For the text-containing cell, return its midpoint in (x, y) coordinate format. 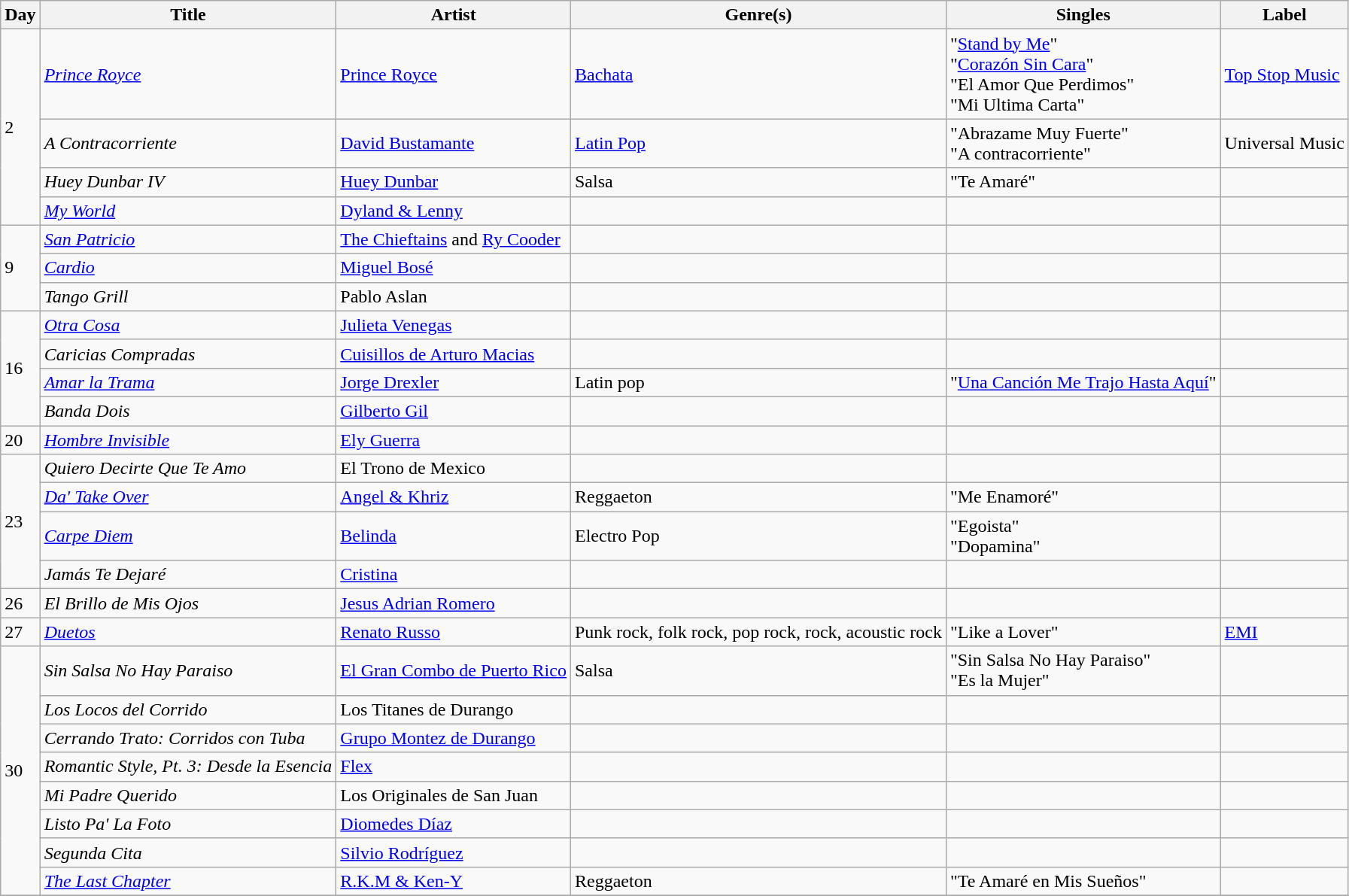
El Gran Combo de Puerto Rico (454, 671)
27 (20, 632)
Cristina (454, 575)
Cerrando Trato: Corridos con Tuba (188, 738)
Listo Pa' La Foto (188, 824)
"Egoista""Dopamina" (1083, 536)
Latin pop (758, 382)
Title (188, 15)
San Patricio (188, 239)
Duetos (188, 632)
9 (20, 268)
"Abrazame Muy Fuerte""A contracorriente" (1083, 143)
Belinda (454, 536)
Sin Salsa No Hay Paraiso (188, 671)
El Brillo de Mis Ojos (188, 603)
2 (20, 127)
Mi Padre Querido (188, 795)
Segunda Cita (188, 852)
Singles (1083, 15)
Ely Guerra (454, 440)
Renato Russo (454, 632)
"Like a Lover" (1083, 632)
R.K.M & Ken-Y (454, 881)
Caricias Compradas (188, 354)
Latin Pop (758, 143)
The Last Chapter (188, 881)
Tango Grill (188, 296)
Huey Dunbar IV (188, 182)
20 (20, 440)
Top Stop Music (1284, 74)
Hombre Invisible (188, 440)
16 (20, 368)
El Trono de Mexico (454, 469)
Cuisillos de Arturo Macias (454, 354)
Los Titanes de Durango (454, 709)
Los Locos del Corrido (188, 709)
The Chieftains and Ry Cooder (454, 239)
Jamás Te Dejaré (188, 575)
Silvio Rodríguez (454, 852)
"Te Amaré en Mis Sueños" (1083, 881)
Punk rock, folk rock, pop rock, rock, acoustic rock (758, 632)
"Sin Salsa No Hay Paraiso""Es la Mujer" (1083, 671)
Miguel Bosé (454, 268)
Huey Dunbar (454, 182)
"Te Amaré" (1083, 182)
"Me Enamoré" (1083, 497)
Cardio (188, 268)
Jorge Drexler (454, 382)
Otra Cosa (188, 325)
Dyland & Lenny (454, 211)
"Stand by Me""Corazón Sin Cara""El Amor Que Perdimos""Mi Ultima Carta" (1083, 74)
Artist (454, 15)
Universal Music (1284, 143)
Quiero Decirte Que Te Amo (188, 469)
Jesus Adrian Romero (454, 603)
Pablo Aslan (454, 296)
David Bustamante (454, 143)
Banda Dois (188, 411)
My World (188, 211)
23 (20, 522)
Genre(s) (758, 15)
A Contracorriente (188, 143)
Carpe Diem (188, 536)
Angel & Khriz (454, 497)
26 (20, 603)
Flex (454, 767)
Label (1284, 15)
"Una Canción Me Trajo Hasta Aquí" (1083, 382)
Romantic Style, Pt. 3: Desde la Esencia (188, 767)
Bachata (758, 74)
Da' Take Over (188, 497)
Los Originales de San Juan (454, 795)
Grupo Montez de Durango (454, 738)
Day (20, 15)
Diomedes Díaz (454, 824)
Amar la Trama (188, 382)
EMI (1284, 632)
Gilberto Gil (454, 411)
Julieta Venegas (454, 325)
Electro Pop (758, 536)
30 (20, 771)
